Determine the (x, y) coordinate at the center of the cell enclosing the given text.  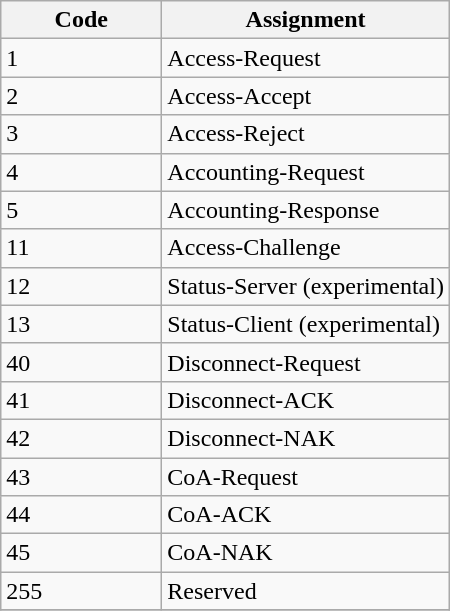
Access-Request (306, 58)
Status-Server (experimental) (306, 286)
13 (82, 324)
Code (82, 20)
Status-Client (experimental) (306, 324)
11 (82, 248)
CoA-ACK (306, 515)
4 (82, 172)
Disconnect-Request (306, 362)
Access-Accept (306, 96)
5 (82, 210)
Access-Challenge (306, 248)
Disconnect-NAK (306, 438)
Access-Reject (306, 134)
Disconnect-ACK (306, 400)
41 (82, 400)
CoA-NAK (306, 553)
43 (82, 477)
255 (82, 591)
CoA-Request (306, 477)
42 (82, 438)
3 (82, 134)
Assignment (306, 20)
2 (82, 96)
45 (82, 553)
44 (82, 515)
Reserved (306, 591)
12 (82, 286)
Accounting-Request (306, 172)
40 (82, 362)
1 (82, 58)
Accounting-Response (306, 210)
